Capture the cell that displays the provided text and extract its [x, y] central coordinate. 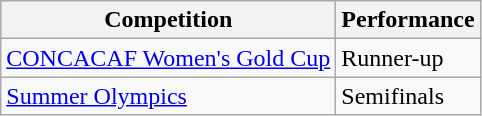
Performance [408, 20]
Competition [168, 20]
CONCACAF Women's Gold Cup [168, 58]
Runner-up [408, 58]
Semifinals [408, 96]
Summer Olympics [168, 96]
